Locate the cell with the specified text and output its (X, Y) center coordinate. 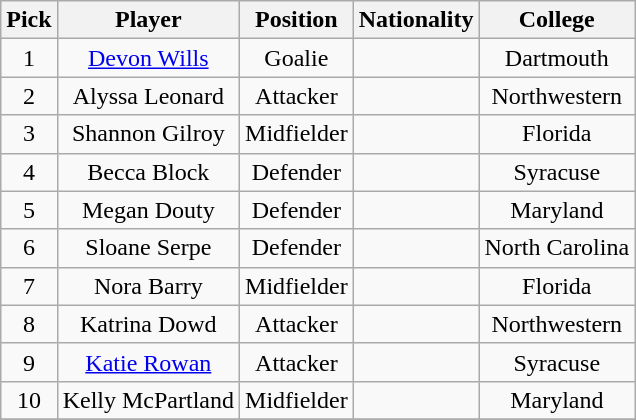
Katrina Dowd (148, 324)
North Carolina (557, 248)
7 (29, 286)
4 (29, 172)
Pick (29, 20)
5 (29, 210)
Katie Rowan (148, 362)
Shannon Gilroy (148, 134)
Alyssa Leonard (148, 96)
Position (297, 20)
9 (29, 362)
Sloane Serpe (148, 248)
6 (29, 248)
Devon Wills (148, 58)
Player (148, 20)
1 (29, 58)
Kelly McPartland (148, 400)
Becca Block (148, 172)
College (557, 20)
2 (29, 96)
Nora Barry (148, 286)
Dartmouth (557, 58)
Nationality (416, 20)
Goalie (297, 58)
8 (29, 324)
Megan Douty (148, 210)
10 (29, 400)
3 (29, 134)
